Search for the cell housing the specified text and yield its (x, y) center coordinate. 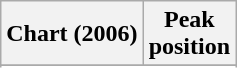
Chart (2006) (72, 34)
Peakposition (189, 34)
